Identify which cell holds the provided text, then report its (X, Y) central coordinate. 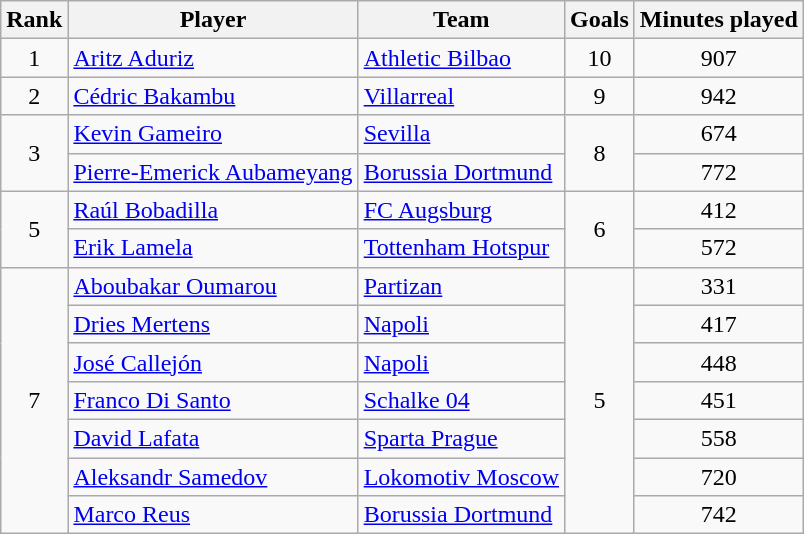
Erik Lamela (213, 248)
Dries Mertens (213, 324)
558 (718, 438)
Villarreal (461, 96)
Raúl Bobadilla (213, 210)
Lokomotiv Moscow (461, 477)
FC Augsburg (461, 210)
David Lafata (213, 438)
Sevilla (461, 134)
Athletic Bilbao (461, 58)
Franco Di Santo (213, 400)
2 (34, 96)
1 (34, 58)
Aritz Aduriz (213, 58)
448 (718, 362)
9 (600, 96)
Partizan (461, 286)
412 (718, 210)
Aleksandr Samedov (213, 477)
7 (34, 400)
942 (718, 96)
Kevin Gameiro (213, 134)
907 (718, 58)
Team (461, 20)
331 (718, 286)
Marco Reus (213, 515)
6 (600, 229)
Rank (34, 20)
417 (718, 324)
Pierre-Emerick Aubameyang (213, 172)
10 (600, 58)
674 (718, 134)
Cédric Bakambu (213, 96)
Minutes played (718, 20)
Goals (600, 20)
3 (34, 153)
Schalke 04 (461, 400)
772 (718, 172)
Tottenham Hotspur (461, 248)
742 (718, 515)
Aboubakar Oumarou (213, 286)
Player (213, 20)
José Callejón (213, 362)
Sparta Prague (461, 438)
572 (718, 248)
8 (600, 153)
720 (718, 477)
451 (718, 400)
